Extract the (x, y) coordinate from the center of the cell holding the provided text.  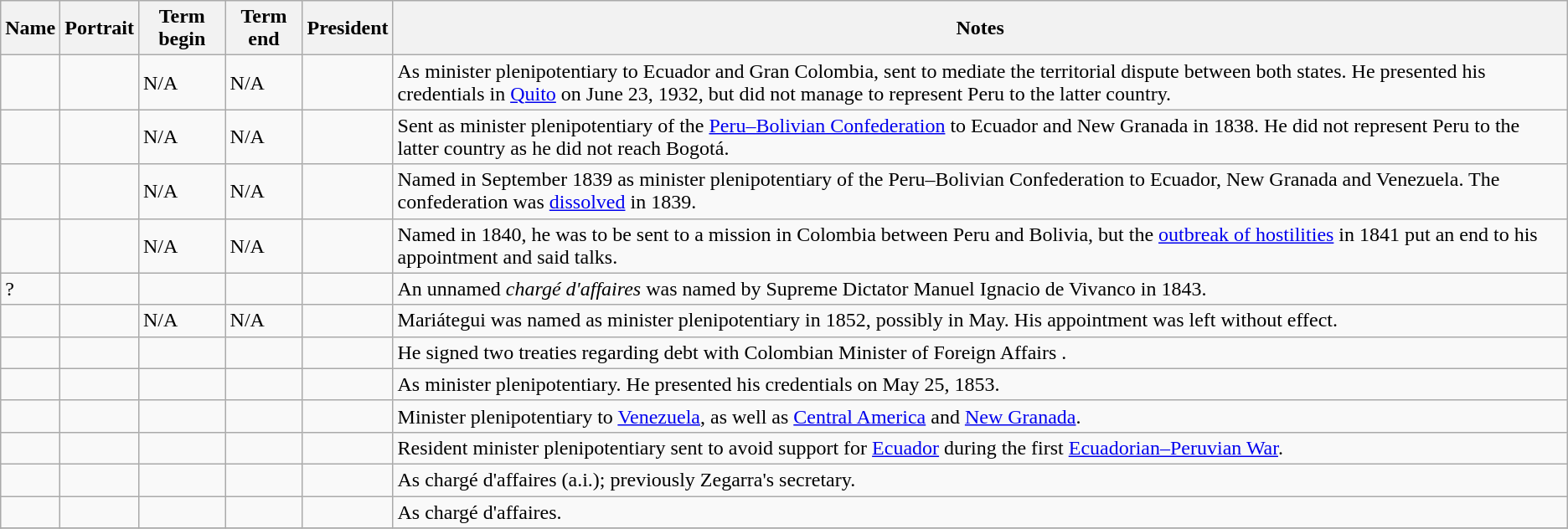
As chargé d'affaires. (980, 511)
As chargé d'affaires (a.i.); previously Zegarra's secretary. (980, 480)
An unnamed chargé d'affaires was named by Supreme Dictator Manuel Ignacio de Vivanco in 1843. (980, 289)
Mariátegui was named as minister plenipotentiary in 1852, possibly in May. His appointment was left without effect. (980, 321)
He signed two treaties regarding debt with Colombian Minister of Foreign Affairs . (980, 352)
Name (30, 28)
Resident minister plenipotentiary sent to avoid support for Ecuador during the first Ecuadorian–Peruvian War. (980, 448)
Term end (264, 28)
Term begin (182, 28)
? (30, 289)
Minister plenipotentiary to Venezuela, as well as Central America and New Granada. (980, 416)
As minister plenipotentiary. He presented his credentials on May 25, 1853. (980, 384)
President (348, 28)
Notes (980, 28)
Portrait (100, 28)
